Return the (x, y) coordinate for the center point of the cell that contains the specified text.  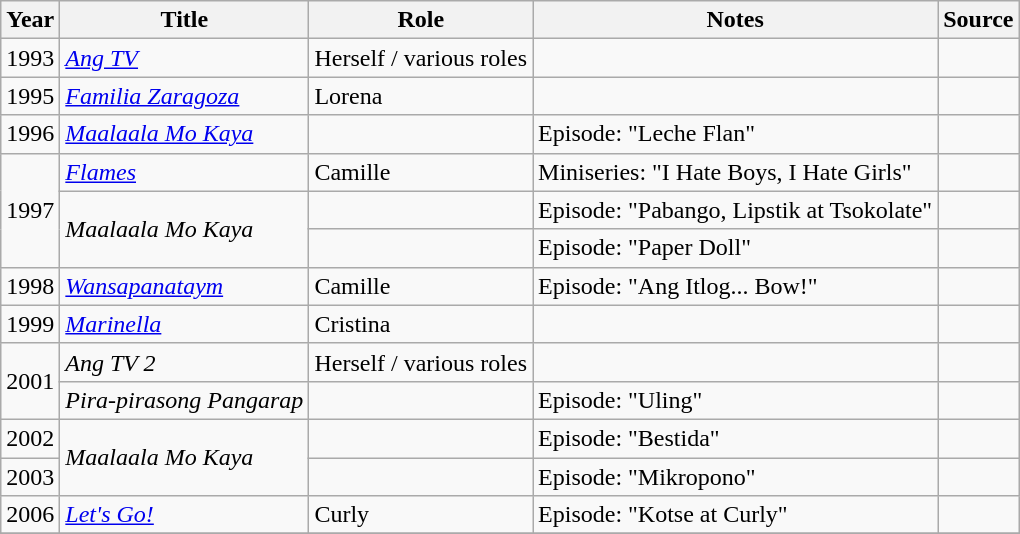
2006 (30, 515)
Miniseries: "I Hate Boys, I Hate Girls" (736, 172)
Episode: "Leche Flan" (736, 134)
Lorena (421, 96)
Episode: "Pabango, Lipstik at Tsokolate" (736, 210)
1993 (30, 58)
Let's Go! (184, 515)
2002 (30, 438)
Wansapanataym (184, 286)
Episode: "Uling" (736, 400)
Curly (421, 515)
Title (184, 20)
Episode: "Ang Itlog... Bow!" (736, 286)
Cristina (421, 324)
1995 (30, 96)
Episode: "Paper Doll" (736, 248)
Marinella (184, 324)
Episode: "Mikropono" (736, 477)
Year (30, 20)
Ang TV 2 (184, 362)
Episode: "Bestida" (736, 438)
1998 (30, 286)
Pira-pirasong Pangarap (184, 400)
2001 (30, 381)
Role (421, 20)
Ang TV (184, 58)
1996 (30, 134)
Episode: "Kotse at Curly" (736, 515)
Flames (184, 172)
1999 (30, 324)
1997 (30, 210)
2003 (30, 477)
Familia Zaragoza (184, 96)
Source (978, 20)
Notes (736, 20)
